Detect which cell encompasses the target text, then output its [X, Y] center coordinate. 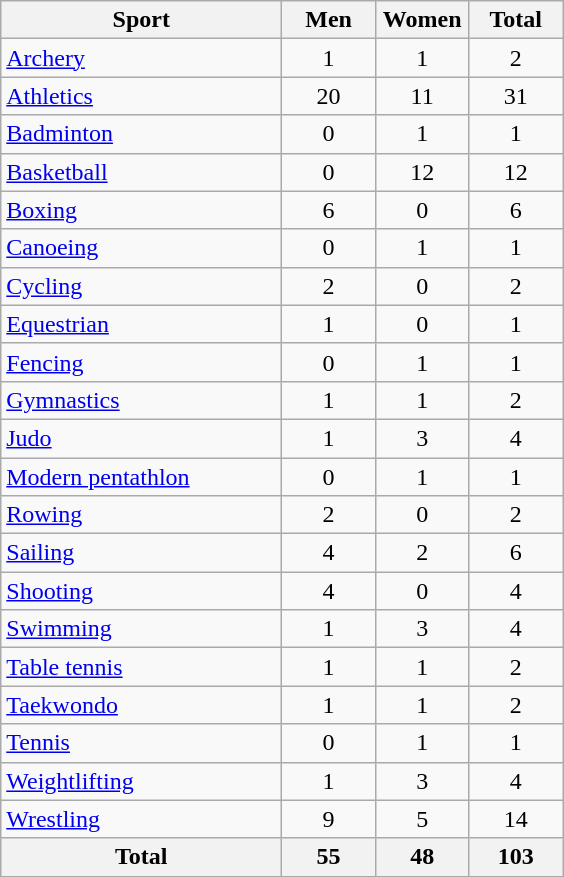
Canoeing [142, 248]
Athletics [142, 96]
14 [516, 819]
Sailing [142, 553]
Judo [142, 438]
Badminton [142, 134]
11 [422, 96]
31 [516, 96]
Swimming [142, 629]
Boxing [142, 210]
Modern pentathlon [142, 477]
Weightlifting [142, 781]
Archery [142, 58]
Sport [142, 20]
Shooting [142, 591]
Cycling [142, 286]
Men [329, 20]
103 [516, 857]
48 [422, 857]
Tennis [142, 743]
Women [422, 20]
Basketball [142, 172]
Rowing [142, 515]
Gymnastics [142, 400]
Wrestling [142, 819]
Equestrian [142, 324]
55 [329, 857]
Table tennis [142, 667]
Fencing [142, 362]
9 [329, 819]
Taekwondo [142, 705]
5 [422, 819]
20 [329, 96]
